Pinpoint the cell where the given text exists, returning its [X, Y] midpoint coordinate. 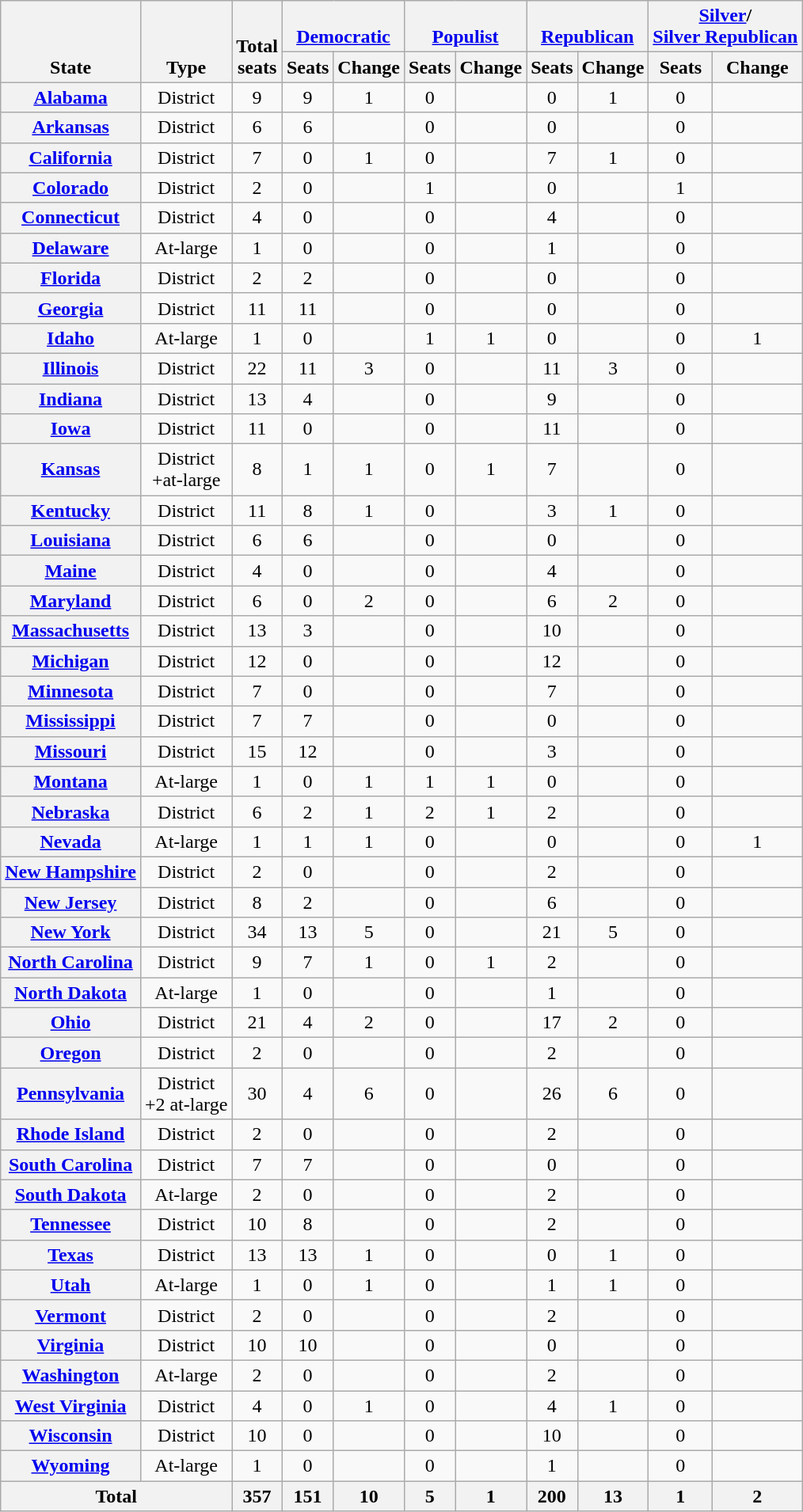
357 [257, 1496]
Connecticut [71, 218]
Alabama [71, 97]
Indiana [71, 398]
Idaho [71, 338]
Michigan [71, 661]
District+2 at-large [185, 1094]
West Virginia [71, 1405]
Delaware [71, 248]
Mississippi [71, 721]
North Dakota [71, 993]
26 [552, 1094]
Montana [71, 781]
New York [71, 933]
Kansas [71, 470]
California [71, 158]
Silver/Silver Republican [725, 27]
Maine [71, 571]
Washington [71, 1375]
Nevada [71, 841]
North Carolina [71, 963]
Oregon [71, 1053]
22 [257, 368]
Arkansas [71, 127]
Virginia [71, 1345]
Georgia [71, 308]
Totalseats [257, 41]
New Hampshire [71, 872]
Vermont [71, 1315]
Democratic [343, 27]
South Carolina [71, 1164]
Tennessee [71, 1225]
Texas [71, 1255]
Kentucky [71, 511]
Minnesota [71, 691]
Ohio [71, 1023]
200 [552, 1496]
Missouri [71, 751]
Pennsylvania [71, 1094]
34 [257, 933]
Republican [588, 27]
Populist [466, 27]
New Jersey [71, 902]
Nebraska [71, 811]
South Dakota [71, 1195]
17 [552, 1023]
Florida [71, 278]
Type [185, 41]
Colorado [71, 188]
Rhode Island [71, 1134]
District+at-large [185, 470]
Total [116, 1496]
Wisconsin [71, 1436]
Illinois [71, 368]
Iowa [71, 429]
Louisiana [71, 541]
151 [307, 1496]
Massachusetts [71, 631]
15 [257, 751]
30 [257, 1094]
Wyoming [71, 1466]
Maryland [71, 601]
State [71, 41]
Utah [71, 1285]
